Find where the given text appears and provide that cell's center as [x, y] coordinate. 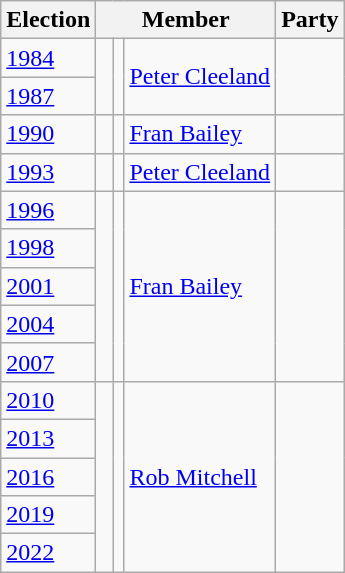
Member [186, 20]
2010 [48, 400]
2004 [48, 324]
1996 [48, 210]
1993 [48, 172]
1990 [48, 134]
Party [310, 20]
2022 [48, 553]
2019 [48, 515]
2001 [48, 286]
2007 [48, 362]
1984 [48, 58]
Rob Mitchell [200, 476]
1998 [48, 248]
2016 [48, 477]
Election [48, 20]
2013 [48, 438]
1987 [48, 96]
